For the text-containing cell, return its midpoint in (X, Y) coordinate format. 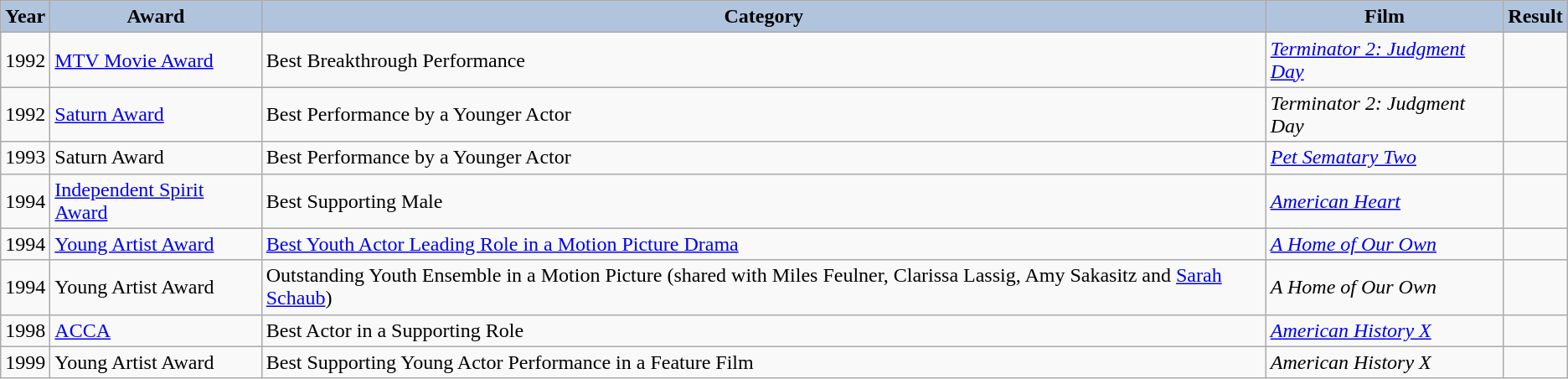
Award (156, 17)
Independent Spirit Award (156, 201)
1993 (25, 158)
1999 (25, 362)
Category (764, 17)
1998 (25, 330)
Outstanding Youth Ensemble in a Motion Picture (shared with Miles Feulner, Clarissa Lassig, Amy Sakasitz and Sarah Schaub) (764, 287)
MTV Movie Award (156, 60)
Best Supporting Young Actor Performance in a Feature Film (764, 362)
Best Breakthrough Performance (764, 60)
Film (1385, 17)
ACCA (156, 330)
Best Supporting Male (764, 201)
Pet Sematary Two (1385, 158)
Year (25, 17)
Result (1535, 17)
Best Youth Actor Leading Role in a Motion Picture Drama (764, 244)
Best Actor in a Supporting Role (764, 330)
American Heart (1385, 201)
